Output the (x, y) coordinate of the center of the cell containing the given text.  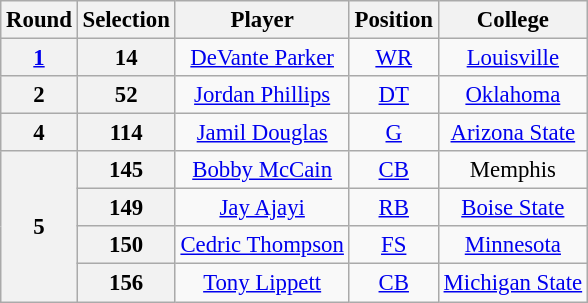
Jamil Douglas (262, 133)
14 (126, 58)
1 (39, 58)
156 (126, 283)
College (512, 20)
Oklahoma (512, 95)
Bobby McCain (262, 170)
Arizona State (512, 133)
DT (394, 95)
WR (394, 58)
Round (39, 20)
DeVante Parker (262, 58)
114 (126, 133)
5 (39, 226)
4 (39, 133)
FS (394, 245)
Selection (126, 20)
149 (126, 208)
Tony Lippett (262, 283)
150 (126, 245)
Player (262, 20)
G (394, 133)
145 (126, 170)
Michigan State (512, 283)
RB (394, 208)
Louisville (512, 58)
Minnesota (512, 245)
Jay Ajayi (262, 208)
Jordan Phillips (262, 95)
Position (394, 20)
Cedric Thompson (262, 245)
Boise State (512, 208)
2 (39, 95)
52 (126, 95)
Memphis (512, 170)
